Scan for the cell matching the given text and deliver its [X, Y] coordinate at center. 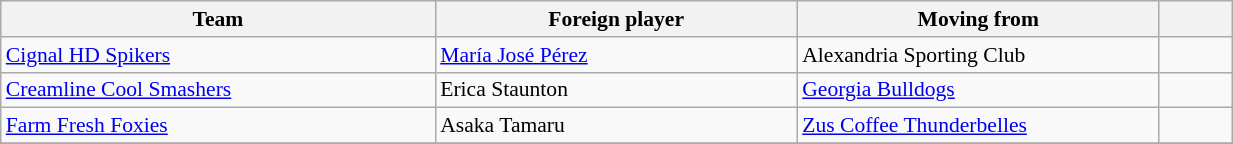
Creamline Cool Smashers [218, 90]
Alexandria Sporting Club [978, 55]
Asaka Tamaru [616, 126]
Moving from [978, 19]
Zus Coffee Thunderbelles [978, 126]
Cignal HD Spikers [218, 55]
María José Pérez [616, 55]
Erica Staunton [616, 90]
Georgia Bulldogs [978, 90]
Foreign player [616, 19]
Farm Fresh Foxies [218, 126]
Team [218, 19]
